Determine the [x, y] coordinate at the center of the cell enclosing the given text.  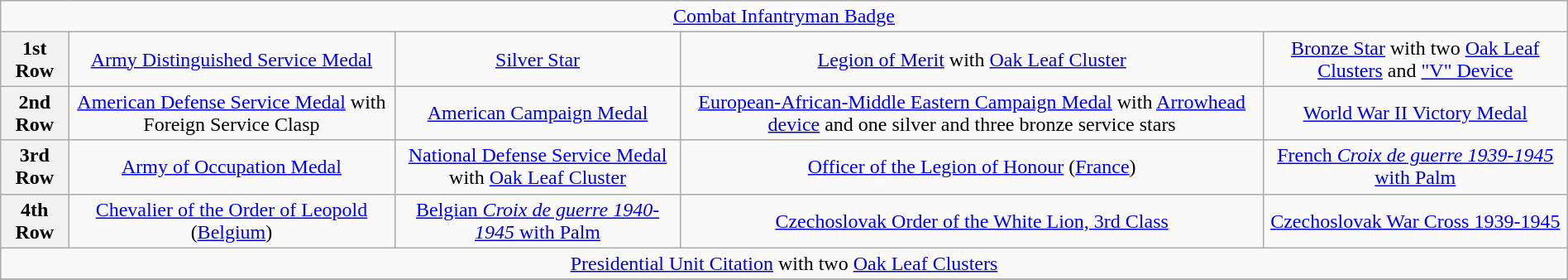
Officer of the Legion of Honour (France) [972, 167]
Czechoslovak War Cross 1939-1945 [1415, 220]
Army of Occupation Medal [232, 167]
Presidential Unit Citation with two Oak Leaf Clusters [784, 263]
European-African-Middle Eastern Campaign Medal with Arrowhead device and one silver and three bronze service stars [972, 113]
French Croix de guerre 1939-1945 with Palm [1415, 167]
Combat Infantryman Badge [784, 17]
World War II Victory Medal [1415, 113]
Bronze Star with two Oak Leaf Clusters and "V" Device [1415, 60]
Chevalier of the Order of Leopold (Belgium) [232, 220]
Army Distinguished Service Medal [232, 60]
Belgian Croix de guerre 1940-1945 with Palm [538, 220]
Czechoslovak Order of the White Lion, 3rd Class [972, 220]
2nd Row [35, 113]
American Campaign Medal [538, 113]
American Defense Service Medal with Foreign Service Clasp [232, 113]
Silver Star [538, 60]
4th Row [35, 220]
National Defense Service Medal with Oak Leaf Cluster [538, 167]
Legion of Merit with Oak Leaf Cluster [972, 60]
3rd Row [35, 167]
1st Row [35, 60]
